Locate the cell with the specified text and output its [x, y] center coordinate. 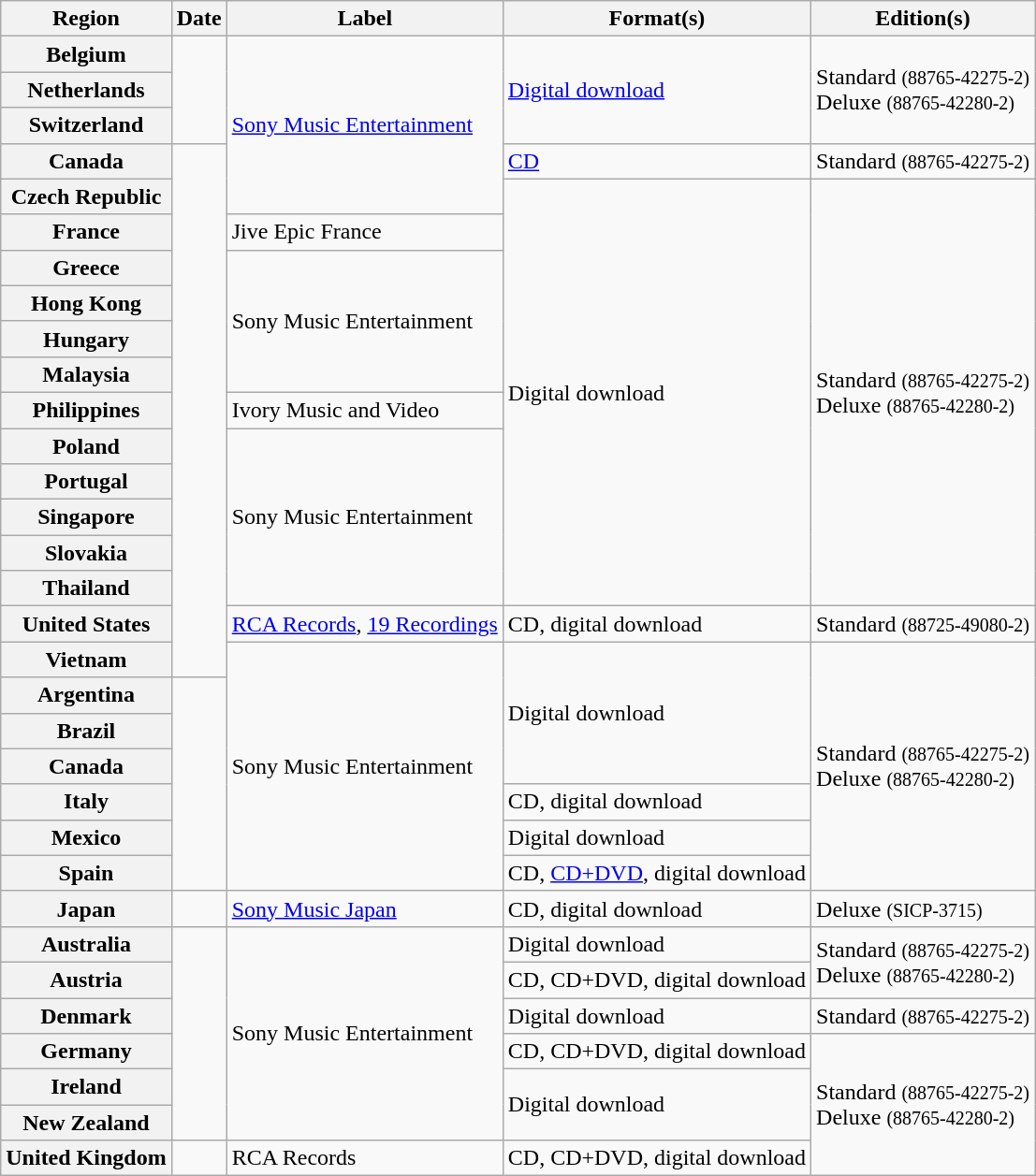
CD [657, 161]
Germany [86, 1052]
Date [198, 19]
Australia [86, 944]
Sony Music Japan [365, 908]
Singapore [86, 517]
Austria [86, 980]
Thailand [86, 588]
Brazil [86, 731]
Argentina [86, 695]
New Zealand [86, 1123]
United Kingdom [86, 1158]
France [86, 232]
Standard (88725-49080-2) [923, 624]
Jive Epic France [365, 232]
Label [365, 19]
Portugal [86, 482]
Ireland [86, 1087]
Greece [86, 268]
Edition(s) [923, 19]
Hungary [86, 339]
Mexico [86, 837]
Vietnam [86, 660]
Czech Republic [86, 196]
Italy [86, 802]
Spain [86, 873]
Denmark [86, 1015]
Hong Kong [86, 303]
Switzerland [86, 125]
Netherlands [86, 90]
Belgium [86, 54]
Philippines [86, 410]
Poland [86, 446]
Slovakia [86, 553]
Japan [86, 908]
RCA Records, 19 Recordings [365, 624]
United States [86, 624]
Region [86, 19]
Deluxe (SICP-3715) [923, 908]
Malaysia [86, 374]
RCA Records [365, 1158]
Ivory Music and Video [365, 410]
Format(s) [657, 19]
